Detect which cell encompasses the target text, then output its (x, y) center coordinate. 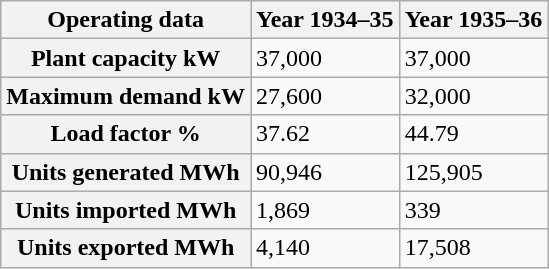
Plant capacity kW (126, 58)
Units imported MWh (126, 210)
27,600 (324, 96)
1,869 (324, 210)
44.79 (474, 134)
32,000 (474, 96)
Year 1934–35 (324, 20)
37.62 (324, 134)
Units exported MWh (126, 248)
339 (474, 210)
Load factor % (126, 134)
125,905 (474, 172)
90,946 (324, 172)
Units generated MWh (126, 172)
4,140 (324, 248)
Operating data (126, 20)
Year 1935–36 (474, 20)
Maximum demand kW (126, 96)
17,508 (474, 248)
